Return the (x, y) coordinate for the center point of the cell that contains the specified text.  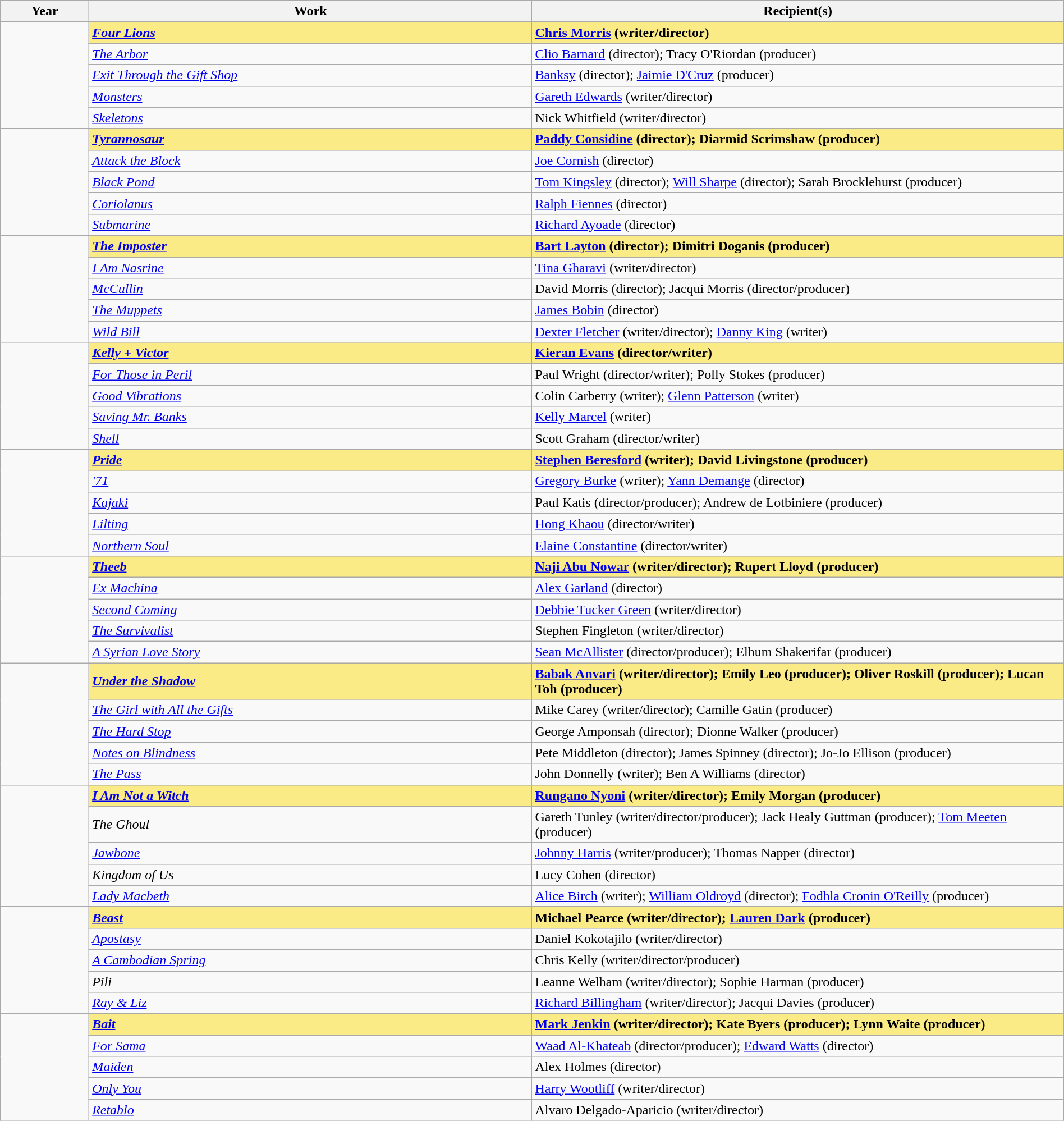
Saving Mr. Banks (311, 417)
James Bobin (director) (798, 310)
Pete Middleton (director); James Spinney (director); Jo-Jo Ellison (producer) (798, 753)
Johnny Harris (writer/producer); Thomas Napper (director) (798, 853)
Bait (311, 1024)
Gareth Tunley (writer/director/producer); Jack Healy Guttman (producer); Tom Meeten (producer) (798, 824)
David Morris (director); Jacqui Morris (director/producer) (798, 289)
Ray & Liz (311, 1003)
Work (311, 11)
Daniel Kokotajilo (writer/director) (798, 939)
Tina Gharavi (writer/director) (798, 268)
George Amponsah (director); Dionne Walker (producer) (798, 731)
Alice Birch (writer); William Oldroyd (director); Fodhla Cronin O'Reilly (producer) (798, 896)
Lady Macbeth (311, 896)
Kajaki (311, 502)
Ex Machina (311, 588)
I Am Nasrine (311, 268)
The Arbor (311, 54)
Sean McAllister (director/producer); Elhum Shakerifar (producer) (798, 652)
Pride (311, 460)
Shell (311, 438)
Waad Al-Khateab (director/producer); Edward Watts (director) (798, 1046)
Rungano Nyoni (writer/director); Emily Morgan (producer) (798, 795)
Pili (311, 982)
Nick Whitfield (writer/director) (798, 118)
Alvaro Delgado-Aparicio (writer/director) (798, 1110)
'71 (311, 481)
Coriolanus (311, 203)
The Hard Stop (311, 731)
A Syrian Love Story (311, 652)
I Am Not a Witch (311, 795)
Black Pond (311, 182)
Leanne Welham (writer/director); Sophie Harman (producer) (798, 982)
Recipient(s) (798, 11)
Paul Katis (director/producer); Andrew de Lotbiniere (producer) (798, 502)
Tom Kingsley (director); Will Sharpe (director); Sarah Brocklehurst (producer) (798, 182)
Maiden (311, 1067)
Kingdom of Us (311, 875)
McCullin (311, 289)
Banksy (director); Jaimie D'Cruz (producer) (798, 75)
Scott Graham (director/writer) (798, 438)
A Cambodian Spring (311, 960)
The Pass (311, 774)
Monsters (311, 97)
Notes on Blindness (311, 753)
Four Lions (311, 33)
Tyrannosaur (311, 139)
Babak Anvari (writer/director); Emily Leo (producer); Oliver Roskill (producer); Lucan Toh (producer) (798, 681)
For Sama (311, 1046)
Kelly Marcel (writer) (798, 417)
Under the Shadow (311, 681)
Paul Wright (director/writer); Polly Stokes (producer) (798, 374)
Stephen Fingleton (writer/director) (798, 631)
Exit Through the Gift Shop (311, 75)
Apostasy (311, 939)
Mark Jenkin (writer/director); Kate Byers (producer); Lynn Waite (producer) (798, 1024)
John Donnelly (writer); Ben A Williams (director) (798, 774)
Joe Cornish (director) (798, 161)
Debbie Tucker Green (writer/director) (798, 609)
Northern Soul (311, 545)
Richard Ayoade (director) (798, 225)
Lucy Cohen (director) (798, 875)
Year (45, 11)
Gregory Burke (writer); Yann Demange (director) (798, 481)
Jawbone (311, 853)
The Ghoul (311, 824)
Chris Kelly (writer/director/producer) (798, 960)
Ralph Fiennes (director) (798, 203)
Attack the Block (311, 161)
Kieran Evans (director/writer) (798, 353)
The Muppets (311, 310)
The Survivalist (311, 631)
Submarine (311, 225)
Bart Layton (director); Dimitri Doganis (producer) (798, 246)
Good Vibrations (311, 396)
For Those in Peril (311, 374)
Second Coming (311, 609)
The Girl with All the Gifts (311, 710)
Harry Wootliff (writer/director) (798, 1088)
Stephen Beresford (writer); David Livingstone (producer) (798, 460)
Michael Pearce (writer/director); Lauren Dark (producer) (798, 917)
Only You (311, 1088)
Alex Garland (director) (798, 588)
Dexter Fletcher (writer/director); Danny King (writer) (798, 332)
Elaine Constantine (director/writer) (798, 545)
Lilting (311, 524)
Alex Holmes (director) (798, 1067)
Skeletons (311, 118)
Richard Billingham (writer/director); Jacqui Davies (producer) (798, 1003)
Wild Bill (311, 332)
Clio Barnard (director); Tracy O'Riordan (producer) (798, 54)
Theeb (311, 566)
Hong Khaou (director/writer) (798, 524)
Chris Morris (writer/director) (798, 33)
Beast (311, 917)
Gareth Edwards (writer/director) (798, 97)
Kelly + Victor (311, 353)
Paddy Considine (director); Diarmid Scrimshaw (producer) (798, 139)
Colin Carberry (writer); Glenn Patterson (writer) (798, 396)
Mike Carey (writer/director); Camille Gatin (producer) (798, 710)
Naji Abu Nowar (writer/director); Rupert Lloyd (producer) (798, 566)
Retablo (311, 1110)
The Imposter (311, 246)
